Detect which cell encompasses the target text, then output its [x, y] center coordinate. 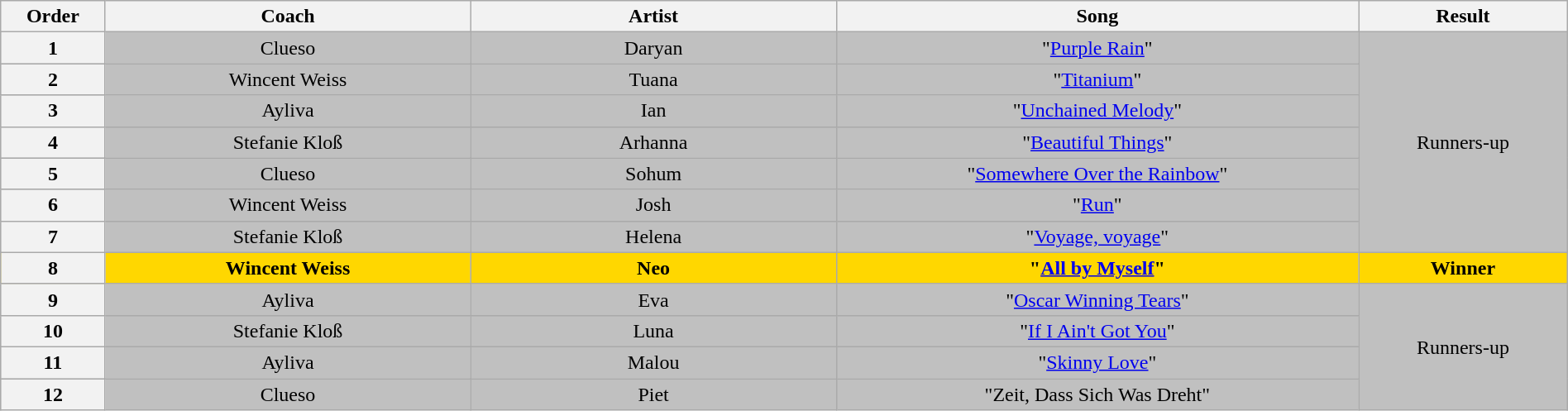
Piet [653, 394]
"All by Myself" [1097, 268]
"If I Ain't Got You" [1097, 331]
3 [53, 111]
Result [1464, 17]
Tuana [653, 79]
Helena [653, 237]
12 [53, 394]
Arhanna [653, 142]
9 [53, 299]
"Purple Rain" [1097, 48]
"Somewhere Over the Rainbow" [1097, 174]
"Run" [1097, 205]
Daryan [653, 48]
"Beautiful Things" [1097, 142]
"Titanium" [1097, 79]
11 [53, 362]
10 [53, 331]
Eva [653, 299]
Artist [653, 17]
6 [53, 205]
"Oscar Winning Tears" [1097, 299]
Ian [653, 111]
Order [53, 17]
2 [53, 79]
1 [53, 48]
Song [1097, 17]
Luna [653, 331]
"Unchained Melody" [1097, 111]
"Zeit, Dass Sich Was Dreht" [1097, 394]
Malou [653, 362]
5 [53, 174]
Winner [1464, 268]
Neo [653, 268]
8 [53, 268]
Josh [653, 205]
"Skinny Love" [1097, 362]
4 [53, 142]
Coach [288, 17]
"Voyage, voyage" [1097, 237]
7 [53, 237]
Sohum [653, 174]
